Scan for the cell matching the given text and deliver its (X, Y) coordinate at center. 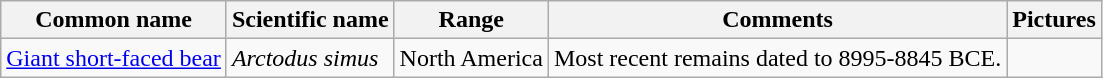
North America (471, 58)
Arctodus simus (310, 58)
Scientific name (310, 20)
Giant short-faced bear (114, 58)
Most recent remains dated to 8995-8845 BCE. (777, 58)
Comments (777, 20)
Common name (114, 20)
Pictures (1054, 20)
Range (471, 20)
